Extract the (X, Y) coordinate from the center of the cell holding the provided text.  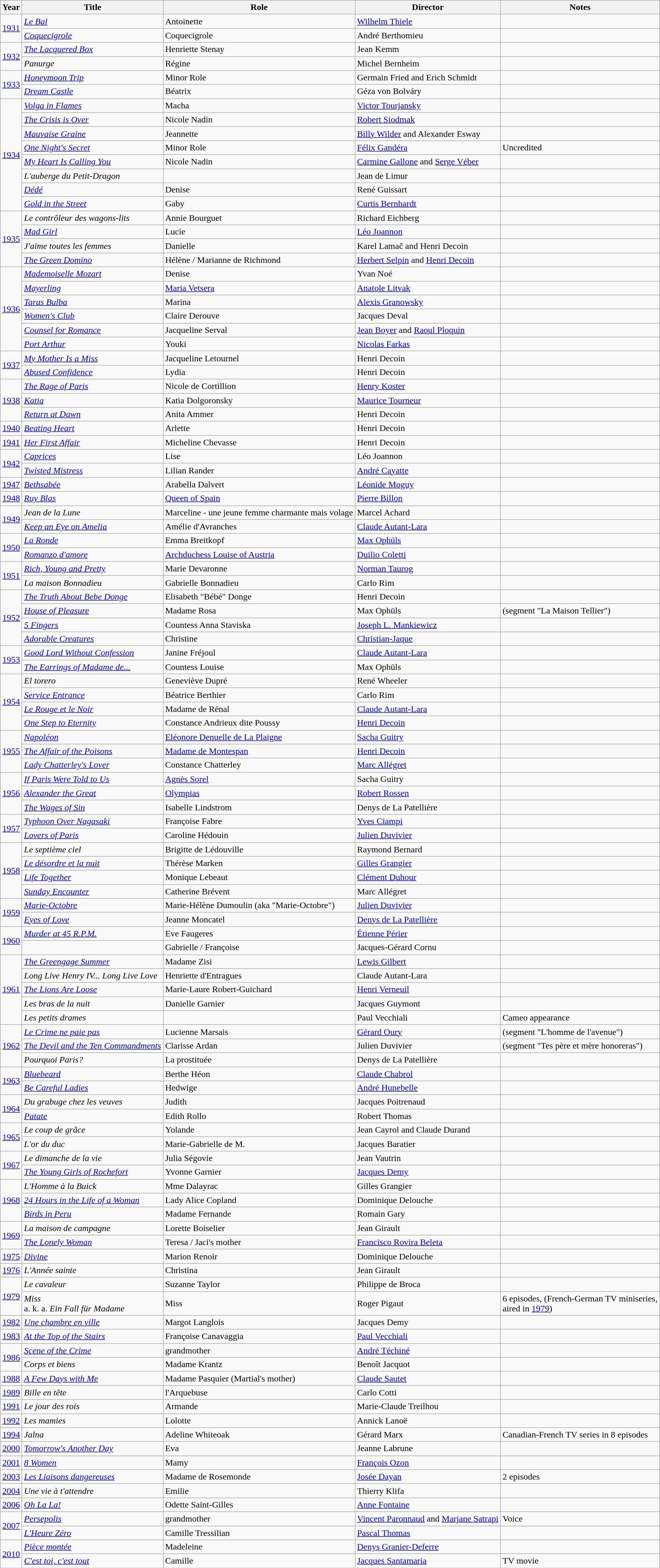
Sunday Encounter (93, 891)
Madame Pasquier (Martial's mother) (259, 1378)
Marion Renoir (259, 1256)
1941 (11, 442)
Abused Confidence (93, 372)
Panurge (93, 63)
Félix Gandéra (427, 147)
Bluebeard (93, 1074)
1931 (11, 28)
2001 (11, 1463)
Jacques-Gérard Cornu (427, 948)
L'Heure Zéro (93, 1533)
Le septième ciel (93, 849)
Micheline Chevasse (259, 442)
Christina (259, 1270)
1940 (11, 428)
Jacques Deval (427, 316)
Jacques Baratier (427, 1144)
Jalna (93, 1435)
Jean de la Lune (93, 512)
Richard Eichberg (427, 218)
André Cayatte (427, 470)
A Few Days with Me (93, 1378)
Henri Verneuil (427, 990)
Annie Bourguet (259, 218)
Hedwige (259, 1088)
Marceline - une jeune femme charmante mais volage (259, 512)
1934 (11, 154)
The Lonely Woman (93, 1242)
Jean Kemm (427, 49)
Robert Rossen (427, 793)
Karel Lamač and Henri Decoin (427, 246)
Pièce montée (93, 1547)
Michel Bernheim (427, 63)
Murder at 45 R.P.M. (93, 934)
Service Entrance (93, 695)
The Lions Are Loose (93, 990)
1964 (11, 1109)
Return at Dawn (93, 414)
Madame Krantz (259, 1364)
Macha (259, 105)
(segment "L'homme de l'avenue") (580, 1032)
Robert Thomas (427, 1116)
Oh La La! (93, 1505)
Women's Club (93, 316)
Rich, Young and Pretty (93, 569)
2006 (11, 1505)
1959 (11, 912)
If Paris Were Told to Us (93, 779)
Les Liaisons dangereuses (93, 1477)
1953 (11, 660)
Eve Faugeres (259, 934)
1994 (11, 1435)
(segment "Tes père et mère honoreras") (580, 1046)
6 episodes, (French-German TV miniseries,aired in 1979) (580, 1303)
Denys Granier-Deferre (427, 1547)
La Ronde (93, 540)
Uncredited (580, 147)
Mamy (259, 1463)
Jacques Santamaria (427, 1561)
Lady Alice Copland (259, 1200)
Danielle (259, 246)
Le dimanche de la vie (93, 1158)
Beating Heart (93, 428)
Marie-Claude Treilhou (427, 1407)
Keep an Eye on Amelia (93, 526)
The Young Girls of Rochefort (93, 1172)
1968 (11, 1200)
Good Lord Without Confession (93, 653)
La maison Bonnadieu (93, 583)
Honeymoon Trip (93, 77)
Clarisse Ardan (259, 1046)
André Hunebelle (427, 1088)
Marie-Hélène Dumoulin (aka "Marie-Octobre") (259, 905)
Antoinette (259, 21)
Emma Breitkopf (259, 540)
Yves Ciampi (427, 821)
Mauvaise Graine (93, 133)
Victor Tourjansky (427, 105)
Thérèse Marken (259, 863)
24 Hours in the Life of a Woman (93, 1200)
At the Top of the Stairs (93, 1336)
1949 (11, 519)
Role (259, 7)
Billy Wilder and Alexander Esway (427, 133)
Cameo appearance (580, 1018)
One Night's Secret (93, 147)
My Heart Is Calling You (93, 161)
5 Fingers (93, 625)
1983 (11, 1336)
Typhoon Over Nagasaki (93, 821)
Scene of the Crime (93, 1350)
Miss (259, 1303)
Archduchess Louise of Austria (259, 554)
Madame de Montespan (259, 751)
The Earrings of Madame de... (93, 667)
Eva (259, 1449)
La prostituée (259, 1060)
(segment "La Maison Tellier") (580, 611)
Long Live Henry IV... Long Live Love (93, 976)
Régine (259, 63)
Françoise Canavaggia (259, 1336)
Wilhelm Thiele (427, 21)
Marcel Achard (427, 512)
Title (93, 7)
Life Together (93, 877)
Camille Tressilian (259, 1533)
Eléonore Denuelle de La Plaigne (259, 737)
Judith (259, 1102)
Jeanne Moncatel (259, 919)
Mad Girl (93, 232)
The Greengage Summer (93, 962)
Gabrielle / Françoise (259, 948)
2003 (11, 1477)
Anita Ammer (259, 414)
Le Rouge et le Noir (93, 709)
Yvonne Garnier (259, 1172)
Eyes of Love (93, 919)
1976 (11, 1270)
L'Homme à la Buick (93, 1186)
House of Pleasure (93, 611)
Taras Bulba (93, 302)
Corps et biens (93, 1364)
Jean de Limur (427, 176)
Norman Taurog (427, 569)
1951 (11, 576)
Year (11, 7)
2010 (11, 1554)
Christine (259, 639)
Canadian-French TV series in 8 episodes (580, 1435)
1988 (11, 1378)
1954 (11, 702)
Madame de Rosemonde (259, 1477)
Romain Gary (427, 1214)
Catherine Brévent (259, 891)
André Berthomieu (427, 35)
Marie Devaronne (259, 569)
Lise (259, 456)
Armande (259, 1407)
Carlo Cotti (427, 1393)
Bille en tête (93, 1393)
Pascal Thomas (427, 1533)
Suzanne Taylor (259, 1284)
Maurice Tourneur (427, 400)
The Crisis is Over (93, 119)
1952 (11, 618)
2000 (11, 1449)
1967 (11, 1165)
The Wages of Sin (93, 807)
Josée Dayan (427, 1477)
1956 (11, 793)
André Téchiné (427, 1350)
La maison de campagne (93, 1228)
Marina (259, 302)
The Lacquered Box (93, 49)
Herbert Selpin and Henri Decoin (427, 260)
Yolande (259, 1130)
Yvan Noé (427, 274)
Le Crime ne paie pas (93, 1032)
1969 (11, 1235)
Berthe Héon (259, 1074)
Roger Pigaut (427, 1303)
Nicolas Farkas (427, 344)
C'est toi, c'est tout (93, 1561)
Francisco Rovira Beleta (427, 1242)
Madeleine (259, 1547)
Jacqueline Letournel (259, 358)
Dédé (93, 190)
Nicole de Cortillion (259, 386)
Jacques Poitrenaud (427, 1102)
J'aime toutes les femmes (93, 246)
Monique Lebeaut (259, 877)
Arlette (259, 428)
L'auberge du Petit-Dragon (93, 176)
Les mamies (93, 1421)
1932 (11, 56)
Amélie d'Avranches (259, 526)
Dream Castle (93, 91)
Emilie (259, 1491)
Madame Rosa (259, 611)
Her First Affair (93, 442)
1989 (11, 1393)
Teresa / Jaci's mother (259, 1242)
Arabella Dalvert (259, 484)
Agnès Sorel (259, 779)
Be Careful Ladies (93, 1088)
1933 (11, 84)
Henriette Stenay (259, 49)
Madame Fernande (259, 1214)
Étienne Périer (427, 934)
Béatrice Berthier (259, 695)
L'or du duc (93, 1144)
Le désordre et la nuit (93, 863)
Port Arthur (93, 344)
Mademoiselle Mozart (93, 274)
1991 (11, 1407)
El torero (93, 681)
Youki (259, 344)
Une vie à t'attendre (93, 1491)
Missa. k. a. Ein Fall für Madame (93, 1303)
Napoléon (93, 737)
Gérard Oury (427, 1032)
Geneviève Dupré (259, 681)
Adeline Whiteoak (259, 1435)
L'Année sainte (93, 1270)
Jean Vautrin (427, 1158)
1957 (11, 828)
Caroline Hédouin (259, 835)
Divine (93, 1256)
Claude Chabrol (427, 1074)
Madame de Rénal (259, 709)
Les bras de la nuit (93, 1004)
Mayerling (93, 288)
Gold in the Street (93, 204)
Marie-Laure Robert-Guichard (259, 990)
Marie-Gabrielle de M. (259, 1144)
Margot Langlois (259, 1322)
Christian-Jaque (427, 639)
Persepolis (93, 1519)
Philippe de Broca (427, 1284)
Thierry Klifa (427, 1491)
Anatole Litvak (427, 288)
Gabrielle Bonnadieu (259, 583)
1936 (11, 309)
1948 (11, 498)
Olympias (259, 793)
Le Bal (93, 21)
Caprices (93, 456)
Madame Zisi (259, 962)
Annick Lanoë (427, 1421)
Alexis Granowsky (427, 302)
TV movie (580, 1561)
l'Arquebuse (259, 1393)
Anne Fontaine (427, 1505)
Countess Anna Staviska (259, 625)
Lorette Boiselier (259, 1228)
1975 (11, 1256)
Twisted Mistress (93, 470)
1986 (11, 1357)
Notes (580, 7)
Lewis Gilbert (427, 962)
1955 (11, 751)
Adorable Creatures (93, 639)
Director (427, 7)
Béatrix (259, 91)
Benoît Jacquot (427, 1364)
René Guissart (427, 190)
René Wheeler (427, 681)
Ruy Blas (93, 498)
The Rage of Paris (93, 386)
1992 (11, 1421)
Le cavaleur (93, 1284)
Hélène / Marianne de Richmond (259, 260)
Isabelle Lindstrom (259, 807)
Bethsabée (93, 484)
Henriette d'Entragues (259, 976)
Pierre Billon (427, 498)
Duilio Coletti (427, 554)
The Green Domino (93, 260)
Odette Saint-Gilles (259, 1505)
Jeanne Labrune (427, 1449)
Gaby (259, 204)
Le jour des rois (93, 1407)
1960 (11, 941)
Lucienne Marsais (259, 1032)
Jeannette (259, 133)
1982 (11, 1322)
2 episodes (580, 1477)
Géza von Bolváry (427, 91)
Queen of Spain (259, 498)
Volga in Flames (93, 105)
Marie-Octobre (93, 905)
Claude Sautet (427, 1378)
Jacques Guymont (427, 1004)
1950 (11, 547)
Lolotte (259, 1421)
Julia Ségovie (259, 1158)
Françoise Fabre (259, 821)
1961 (11, 990)
1935 (11, 239)
1947 (11, 484)
Constance Chatterley (259, 765)
Les petits drames (93, 1018)
Germain Fried and Erich Schmidt (427, 77)
Le contrôleur des wagons-lits (93, 218)
Katia Dolgoronsky (259, 400)
1965 (11, 1137)
8 Women (93, 1463)
Une chambre en ville (93, 1322)
2004 (11, 1491)
Lady Chatterley's Lover (93, 765)
Lydia (259, 372)
Clément Duhour (427, 877)
Vincent Paronnaud and Marjane Satrapi (427, 1519)
The Devil and the Ten Commandments (93, 1046)
1958 (11, 870)
One Step to Eternity (93, 723)
Raymond Bernard (427, 849)
Robert Siodmak (427, 119)
Brigitte de Lédouville (259, 849)
Léonide Moguy (427, 484)
My Mother Is a Miss (93, 358)
Birds in Peru (93, 1214)
Edith Rollo (259, 1116)
Countess Louise (259, 667)
1979 (11, 1296)
Janine Fréjoul (259, 653)
Constance Andrieux dite Poussy (259, 723)
Voice (580, 1519)
Du grabuge chez les veuves (93, 1102)
Counsel for Romance (93, 330)
1938 (11, 400)
The Affair of the Poisons (93, 751)
Katia (93, 400)
Jean Cayrol and Claude Durand (427, 1130)
Tomorrow's Another Day (93, 1449)
Maria Vetsera (259, 288)
Gérard Marx (427, 1435)
2007 (11, 1526)
Claire Derouve (259, 316)
1963 (11, 1081)
Alexander the Great (93, 793)
Mme Dalayrac (259, 1186)
Danielle Garnier (259, 1004)
Pourquoi Paris? (93, 1060)
Elisabeth "Bébé" Donge (259, 597)
1942 (11, 463)
Jacqueline Serval (259, 330)
1962 (11, 1046)
Camille (259, 1561)
François Ozon (427, 1463)
1937 (11, 365)
Le coup de grâce (93, 1130)
Henry Koster (427, 386)
Patate (93, 1116)
Lilian Rander (259, 470)
The Truth About Bebe Donge (93, 597)
Joseph L. Mankiewicz (427, 625)
Romanzo d'amore (93, 554)
Lovers of Paris (93, 835)
Lucie (259, 232)
Curtis Bernhardt (427, 204)
Jean Boyer and Raoul Ploquin (427, 330)
Carmine Gallone and Serge Véber (427, 161)
